From the cell containing the given text, extract its center point as [x, y] coordinate. 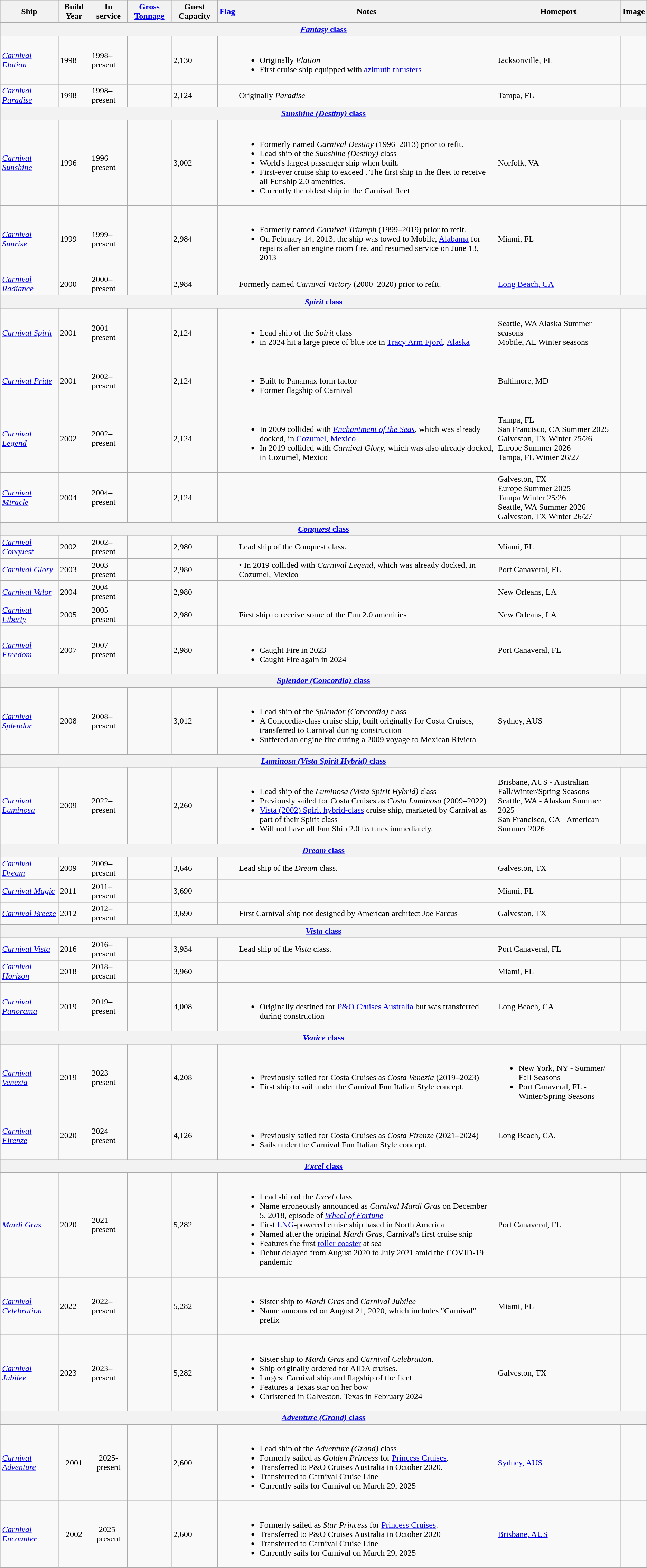
2001–present [109, 332]
Brisbane, AUS - Australian Fall/Winter/Spring SeasonsSeattle, WA - Alaskan Summer 2025San Francisco, CA - American Summer 2026 [559, 806]
Originally Paradise [366, 95]
2018–present [109, 972]
Carnival Breeze [29, 913]
2003 [74, 569]
1996 [74, 163]
Fantasy class [323, 29]
1996–present [109, 163]
1999–present [109, 239]
Galveston, TXEurope Summer 2025Tampa Winter 25/26Seattle, WA Summer 2026Galveston, TX Winter 26/27 [559, 497]
Carnival Panorama [29, 1007]
2016–present [109, 949]
Long Beach, CA. [559, 1135]
2024–present [109, 1135]
2005–present [109, 614]
Carnival Radiance [29, 284]
Formerly named Carnival Victory (2000–2020) prior to refit. [366, 284]
New York, NY - Summer/ Fall SeasonsPort Canaveral, FL - Winter/Spring Seasons [559, 1078]
Carnival Splendor [29, 721]
Tampa, FL [559, 95]
Brisbane, AUS [559, 1534]
2008–present [109, 721]
Lead ship of the Conquest class. [366, 547]
Tampa, FLSan Francisco, CA Summer 2025Galveston, TX Winter 25/26Europe Summer 2026Tampa, FL Winter 26/27 [559, 438]
Carnival Pride [29, 381]
Carnival Adventure [29, 1462]
3,960 [194, 972]
4,126 [194, 1135]
Build Year [74, 12]
Carnival Luminosa [29, 806]
Homeport [559, 12]
Carnival Jubilee [29, 1373]
2007–present [109, 650]
2012–present [109, 913]
2011–present [109, 891]
2,130 [194, 60]
Lead ship of the Dream class. [366, 868]
Carnival Conquest [29, 547]
2008 [74, 721]
2009–present [109, 868]
3,002 [194, 163]
2005 [74, 614]
2022 [74, 1306]
Jacksonville, FL [559, 60]
2018 [74, 972]
Carnival Magic [29, 891]
Guest Capacity [194, 12]
2011 [74, 891]
2000 [74, 284]
• In 2019 collided with Carnival Legend, which was already docked, in Cozumel, Mexico [366, 569]
Splendor (Concordia) class [323, 681]
First ship to receive some of the Fun 2.0 amenities [366, 614]
2012 [74, 913]
First Carnival ship not designed by American architect Joe Farcus [366, 913]
Carnival Elation [29, 60]
Carnival Miracle [29, 497]
2,260 [194, 806]
Adventure (Grand) class [323, 1418]
Luminosa (Vista Spirit Hybrid) class [323, 761]
Flag [227, 12]
Dream class [323, 850]
Carnival Legend [29, 438]
Carnival Sunshine [29, 163]
Carnival Vista [29, 949]
Sister ship to Mardi Gras and Carnival JubileeName announced on August 21, 2020, which includes "Carnival" prefix [366, 1306]
Lead ship of the Spirit classin 2024 hit a large piece of blue ice in Tracy Arm Fjord, Alaska [366, 332]
Ship [29, 12]
Venice class [323, 1038]
Carnival Paradise [29, 95]
2019–present [109, 1007]
Carnival Firenze [29, 1135]
Carnival Venezia [29, 1078]
2000–present [109, 284]
Image [634, 12]
Carnival Encounter [29, 1534]
Carnival Liberty [29, 614]
1999 [74, 239]
Caught Fire in 2023Caught Fire again in 2024 [366, 650]
3,012 [194, 721]
Carnival Glory [29, 569]
3,646 [194, 868]
Mardi Gras [29, 1225]
In service [109, 12]
Sunshine (Destiny) class [323, 113]
Carnival Valor [29, 592]
Gross Tonnage [149, 12]
Carnival Dream [29, 868]
Seattle, WA Alaska Summer seasonsMobile, AL Winter seasons [559, 332]
Carnival Freedom [29, 650]
Spirit class [323, 302]
Originally ElationFirst cruise ship equipped with azimuth thrusters [366, 60]
Carnival Spirit [29, 332]
3,934 [194, 949]
Previously sailed for Costa Cruises as Costa Firenze (2021–2024)Sails under the Carnival Fun Italian Style concept. [366, 1135]
Previously sailed for Costa Cruises as Costa Venezia (2019–2023)First ship to sail under the Carnival Fun Italian Style concept. [366, 1078]
Norfolk, VA [559, 163]
Lead ship of the Vista class. [366, 949]
Notes [366, 12]
Built to Panamax form factorFormer flagship of Carnival [366, 381]
2023 [74, 1373]
2021–present [109, 1225]
Originally destined for P&O Cruises Australia but was transferred during construction [366, 1007]
2016 [74, 949]
Vista class [323, 931]
2007 [74, 650]
4,208 [194, 1078]
Excel class [323, 1166]
Carnival Celebration [29, 1306]
Carnival Horizon [29, 972]
Baltimore, MD [559, 381]
2003–present [109, 569]
4,008 [194, 1007]
Carnival Sunrise [29, 239]
Conquest class [323, 529]
